Find where the given text appears and provide that cell's center as [x, y] coordinate. 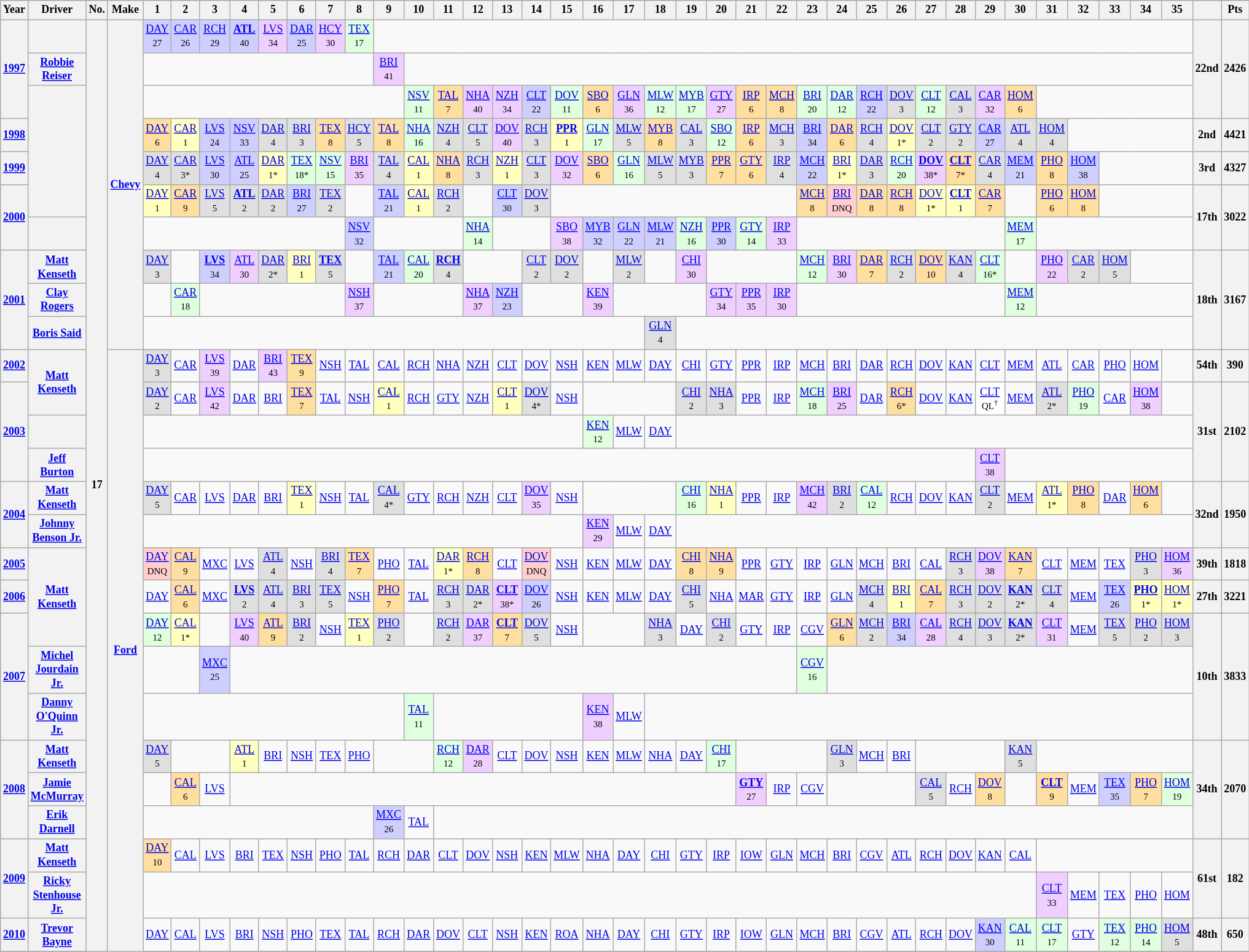
3221 [1235, 597]
TAL4 [389, 168]
CHI5 [692, 597]
RCH22 [872, 102]
DAR8 [872, 201]
3 [215, 10]
BRI35 [359, 168]
CAR27 [990, 135]
18th [1207, 300]
CLT38* [507, 597]
2nd [1207, 135]
MCH3 [782, 135]
PPR1 [566, 135]
1818 [1235, 564]
31st [1207, 432]
NSV15 [331, 168]
PPR35 [751, 300]
CAL12 [872, 498]
Boris Said [57, 333]
TEX18* [302, 168]
2102 [1235, 432]
GTY34 [721, 300]
2005 [15, 564]
DAY12 [157, 630]
GTY14 [751, 234]
CLTQL† [990, 399]
ATL1* [1052, 498]
54th [1207, 366]
Erik Darnell [57, 822]
SBO12 [721, 135]
CLT12 [931, 102]
11 [448, 10]
MXC26 [389, 822]
CHI30 [692, 267]
CAR26 [186, 36]
NHA9 [721, 564]
2003 [15, 432]
MYB17 [692, 102]
GTY6 [751, 168]
39th [1207, 564]
DAY10 [157, 856]
HOM8 [1083, 201]
MCH12 [812, 267]
BRI27 [302, 201]
DOV26 [536, 597]
4327 [1235, 168]
8 [359, 10]
CAR1 [186, 135]
32nd [1207, 515]
Robbie Reiser [57, 69]
2006 [15, 597]
HOM1* [1177, 597]
DAR25 [302, 36]
2009 [15, 879]
CAR3* [186, 168]
TEX8 [331, 135]
CLT4 [1052, 597]
3rd [1207, 168]
HOM36 [1177, 564]
LVS30 [215, 168]
10 [418, 10]
HOM4 [1052, 135]
LVS2 [245, 597]
CAL28 [931, 630]
KAN4 [961, 267]
CLT31 [1052, 630]
2 [186, 10]
6 [302, 10]
25 [872, 10]
PHO22 [1052, 267]
14 [536, 10]
13 [507, 10]
CAR7 [990, 201]
CLT7 [507, 630]
26 [901, 10]
MAR [751, 597]
GTY2 [961, 135]
GLN4 [660, 333]
TAL8 [389, 135]
MYB32 [598, 234]
GLN22 [629, 234]
CAL7 [931, 597]
LVS24 [215, 135]
CLT22 [536, 102]
HCY5 [359, 135]
NHA16 [418, 135]
27 [931, 10]
MYB3 [692, 168]
3022 [1235, 217]
CAR4 [990, 168]
MXC25 [215, 669]
2002 [15, 366]
NSV33 [245, 135]
DOV11 [566, 102]
Michel Jourdain Jr. [57, 669]
DAR7 [872, 267]
ATL40 [245, 36]
GLN17 [598, 135]
DOV5 [536, 630]
RCH29 [215, 36]
No. [97, 10]
NHA37 [478, 300]
ATL30 [245, 267]
Make [125, 10]
NHA1 [721, 498]
TEX9 [302, 366]
18 [660, 10]
LVS39 [215, 366]
4 [245, 10]
TEX26 [1114, 597]
NZH1 [507, 168]
CLT5 [478, 135]
2008 [15, 790]
2426 [1235, 69]
34 [1146, 10]
KEN38 [598, 716]
CLT7* [961, 168]
NSV32 [359, 234]
BRIDNQ [842, 201]
NSV11 [418, 102]
29 [990, 10]
BRI41 [389, 69]
CAL9 [186, 564]
Danny O'Quinn Jr. [57, 716]
390 [1235, 366]
7 [331, 10]
CAL4* [389, 498]
Jamie McMurray [57, 789]
DOV38 [990, 564]
PPR30 [721, 234]
ATL2 [245, 201]
MLW12 [660, 102]
GLN16 [629, 168]
19 [692, 10]
NHA14 [478, 234]
IRP30 [782, 300]
MCH22 [812, 168]
RCH12 [448, 757]
Jeff Burton [57, 465]
MYB8 [660, 135]
CAL20 [418, 267]
ATL25 [245, 168]
22 [782, 10]
10th [1207, 677]
IRP33 [782, 234]
BRI43 [273, 366]
GLN6 [842, 630]
21 [751, 10]
TEX12 [1114, 935]
2004 [15, 515]
DAR6 [842, 135]
KEN29 [598, 531]
DAY1 [157, 201]
TEX17 [359, 36]
BRI30 [842, 267]
30 [1020, 10]
DAYDNQ [157, 564]
Clay Rogers [57, 300]
KEN39 [598, 300]
CHI17 [721, 757]
61st [1207, 879]
5 [273, 10]
CAR32 [990, 102]
GLN36 [629, 102]
35 [1177, 10]
32 [1083, 10]
MCH2 [872, 630]
KAN7 [1020, 564]
CAR9 [186, 201]
DAY4 [157, 168]
2000 [15, 217]
24 [842, 10]
KAN5 [1020, 757]
DOV40 [507, 135]
3167 [1235, 300]
DAR37 [478, 630]
DOV4* [536, 399]
LVS40 [245, 630]
DOV10 [931, 267]
CLT30 [507, 201]
TAL7 [448, 102]
1 [157, 10]
CGV16 [812, 669]
MCH4 [872, 597]
PHO6 [1052, 201]
34th [1207, 790]
TEX2 [331, 201]
DOV38* [931, 168]
TAL11 [418, 716]
GLN3 [842, 757]
Year [15, 10]
DAY6 [157, 135]
DAR2 [273, 201]
Pts [1235, 10]
SBO38 [566, 234]
DAR12 [842, 102]
BRI25 [842, 399]
CLT16* [990, 267]
HOM19 [1177, 789]
31 [1052, 10]
16 [598, 10]
CLT33 [1052, 895]
IRP4 [782, 168]
2010 [15, 935]
NZH4 [448, 135]
PHO19 [1083, 399]
1997 [15, 69]
KEN12 [598, 432]
BRI4 [331, 564]
PPR7 [721, 168]
MEM17 [1020, 234]
CAL1* [186, 630]
HCY30 [331, 36]
4421 [1235, 135]
RCH6* [901, 399]
CAL5 [931, 789]
Johnny Benson Jr. [57, 531]
BRI1* [842, 168]
CLT9 [1052, 789]
MCH18 [812, 399]
DAY27 [157, 36]
15 [566, 10]
CAR18 [186, 300]
3833 [1235, 677]
Ford [125, 650]
22nd [1207, 69]
BRI20 [812, 102]
ROA [566, 935]
MLW2 [629, 267]
NZH16 [692, 234]
DOV32 [566, 168]
2070 [1235, 790]
KAN30 [990, 935]
DAR4 [273, 135]
33 [1114, 10]
MCH42 [812, 498]
TEX35 [1114, 789]
48th [1207, 935]
PHO3 [1146, 564]
17th [1207, 217]
CAR2 [1083, 267]
NZH23 [507, 300]
Driver [57, 10]
Chevy [125, 184]
HOM3 [1177, 630]
NZH34 [507, 102]
RCH20 [901, 168]
2007 [15, 677]
182 [1235, 879]
NHA40 [478, 102]
NHA8 [448, 168]
DOV8 [990, 789]
Ricky Stenhouse Jr. [57, 895]
2001 [15, 300]
PHO14 [1146, 935]
12 [478, 10]
28 [961, 10]
CHI16 [692, 498]
MEM12 [1020, 300]
1998 [15, 135]
DAR28 [478, 757]
9 [389, 10]
27th [1207, 597]
CLT38 [990, 465]
PHO1* [1146, 597]
ATL1 [245, 757]
ATL2* [1052, 399]
LVS42 [215, 399]
ATL9 [273, 630]
LVS5 [215, 201]
DOVDNQ [536, 564]
1950 [1235, 515]
23 [812, 10]
DAR3 [872, 168]
MEM21 [1020, 168]
DAY2 [157, 399]
CHI8 [692, 564]
20 [721, 10]
MLW21 [660, 234]
DOV35 [536, 498]
CAL11 [1020, 935]
650 [1235, 935]
CLT17 [1052, 935]
1999 [15, 168]
CLT3 [536, 168]
NSH37 [359, 300]
Trevor Bayne [57, 935]
